Identify which cell holds the provided text, then report its (X, Y) central coordinate. 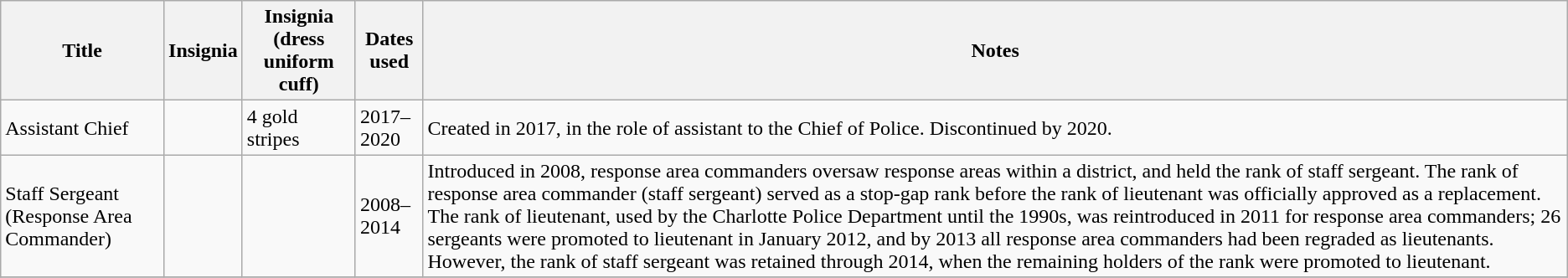
2017–2020 (389, 127)
Staff Sergeant (Response Area Commander) (82, 216)
Assistant Chief (82, 127)
Notes (995, 50)
Dates used (389, 50)
Insignia (dress uniform cuff) (298, 50)
2008–2014 (389, 216)
4 gold stripes (298, 127)
Insignia (204, 50)
Title (82, 50)
Created in 2017, in the role of assistant to the Chief of Police. Discontinued by 2020. (995, 127)
